Return [X, Y] of the center of cell containing provided text 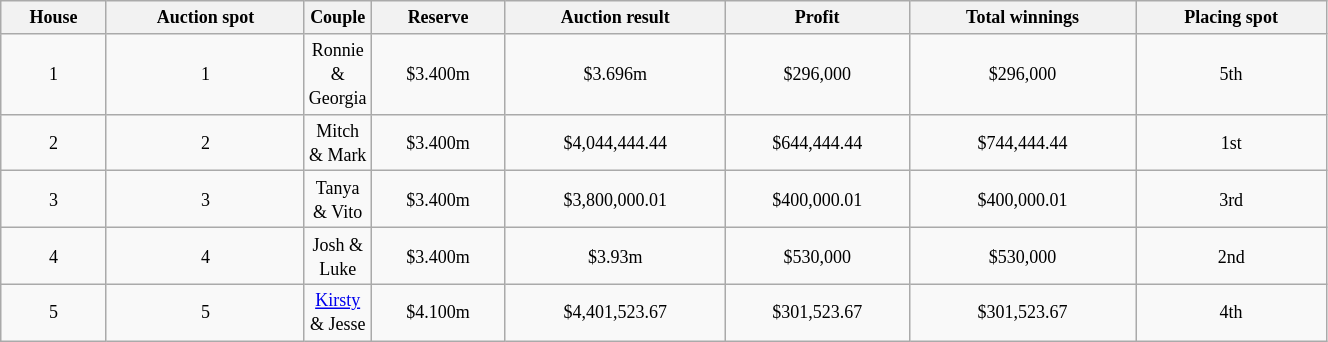
$4,044,444.44 [615, 142]
Kirsty & Jesse [337, 312]
$3,800,000.01 [615, 200]
Josh & Luke [337, 256]
Profit [817, 18]
Auction result [615, 18]
$3.696m [615, 74]
Couple [337, 18]
$4,401,523.67 [615, 312]
Tanya & Vito [337, 200]
Ronnie & Georgia [337, 74]
$4.100m [438, 312]
Mitch & Mark [337, 142]
$644,444.44 [817, 142]
4th [1232, 312]
$744,444.44 [1022, 142]
Placing spot [1232, 18]
House [54, 18]
Reserve [438, 18]
5th [1232, 74]
3rd [1232, 200]
1st [1232, 142]
2nd [1232, 256]
Total winnings [1022, 18]
Auction spot [205, 18]
$3.93m [615, 256]
